Pinpoint the cell where the given text exists, returning its (X, Y) midpoint coordinate. 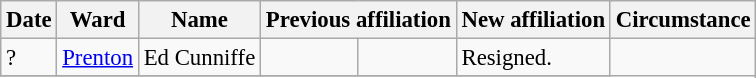
Resigned. (533, 58)
Prenton (98, 58)
Date (29, 20)
New affiliation (533, 20)
Ed Cunniffe (199, 58)
Circumstance (683, 20)
? (29, 58)
Name (199, 20)
Previous affiliation (359, 20)
Ward (98, 20)
